Capture the cell that displays the provided text and extract its [X, Y] central coordinate. 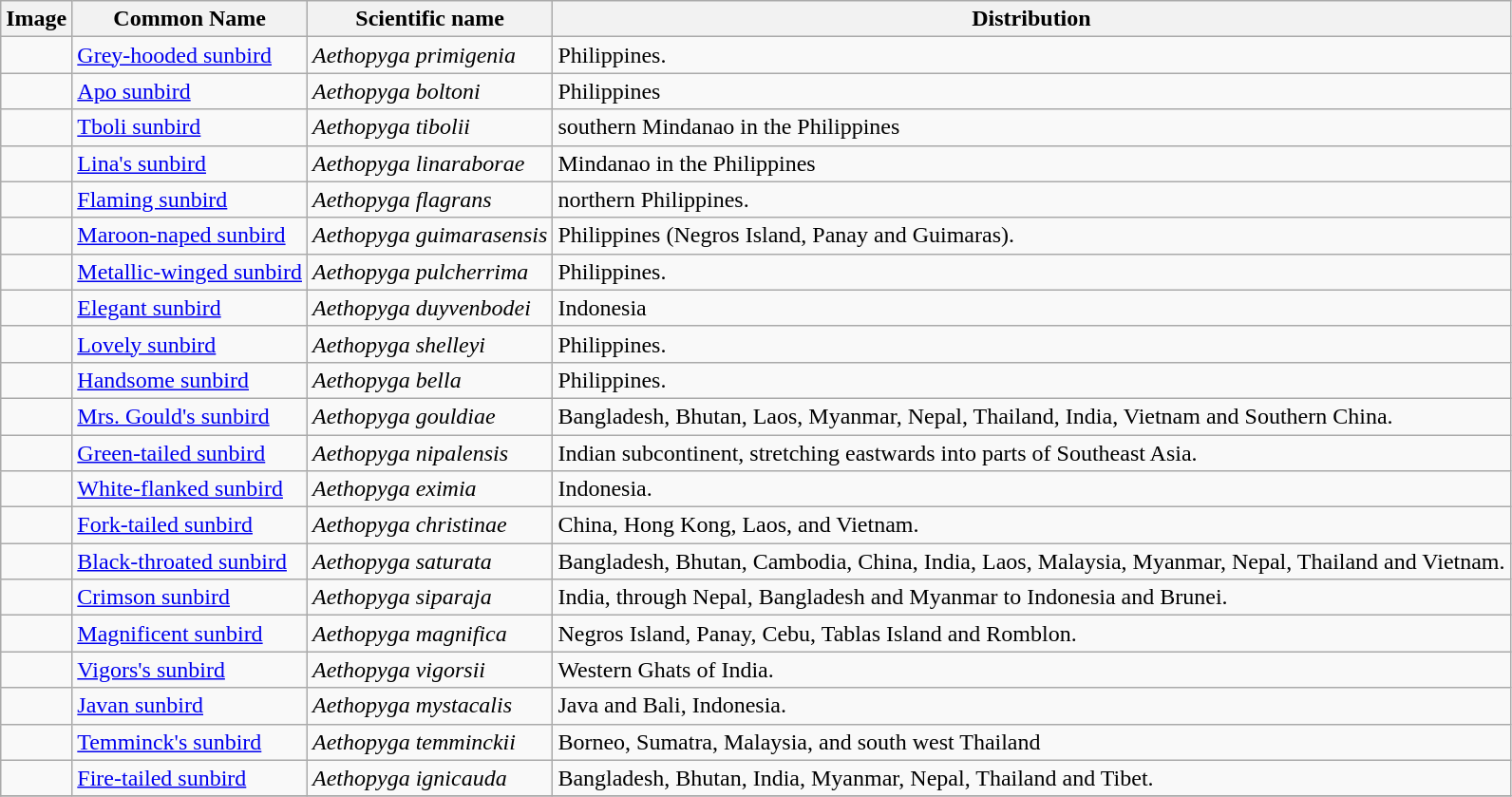
Aethopyga vigorsii [429, 670]
Bangladesh, Bhutan, India, Myanmar, Nepal, Thailand and Tibet. [1031, 778]
Distribution [1031, 19]
Aethopyga siparaja [429, 598]
China, Hong Kong, Laos, and Vietnam. [1031, 525]
Green-tailed sunbird [190, 453]
Image [36, 19]
Aethopyga saturata [429, 561]
Vigors's sunbird [190, 670]
Java and Bali, Indonesia. [1031, 706]
White-flanked sunbird [190, 489]
Borneo, Sumatra, Malaysia, and south west Thailand [1031, 742]
Common Name [190, 19]
Mindanao in the Philippines [1031, 163]
Bangladesh, Bhutan, Cambodia, China, India, Laos, Malaysia, Myanmar, Nepal, Thailand and Vietnam. [1031, 561]
Aethopyga eximia [429, 489]
southern Mindanao in the Philippines [1031, 127]
northern Philippines. [1031, 199]
Javan sunbird [190, 706]
Aethopyga flagrans [429, 199]
India, through Nepal, Bangladesh and Myanmar to Indonesia and Brunei. [1031, 598]
Western Ghats of India. [1031, 670]
Indonesia. [1031, 489]
Aethopyga christinae [429, 525]
Lovely sunbird [190, 344]
Aethopyga tibolii [429, 127]
Aethopyga pulcherrima [429, 272]
Fork-tailed sunbird [190, 525]
Indian subcontinent, stretching eastwards into parts of Southeast Asia. [1031, 453]
Crimson sunbird [190, 598]
Apo sunbird [190, 91]
Flaming sunbird [190, 199]
Elegant sunbird [190, 308]
Temminck's sunbird [190, 742]
Metallic-winged sunbird [190, 272]
Scientific name [429, 19]
Aethopyga mystacalis [429, 706]
Aethopyga duyvenbodei [429, 308]
Philippines (Negros Island, Panay and Guimaras). [1031, 236]
Aethopyga primigenia [429, 55]
Aethopyga shelleyi [429, 344]
Black-throated sunbird [190, 561]
Aethopyga guimarasensis [429, 236]
Negros Island, Panay, Cebu, Tablas Island and Romblon. [1031, 634]
Handsome sunbird [190, 380]
Aethopyga temminckii [429, 742]
Aethopyga nipalensis [429, 453]
Magnificent sunbird [190, 634]
Aethopyga ignicauda [429, 778]
Bangladesh, Bhutan, Laos, Myanmar, Nepal, Thailand, India, Vietnam and Southern China. [1031, 416]
Lina's sunbird [190, 163]
Aethopyga boltoni [429, 91]
Aethopyga magnifica [429, 634]
Philippines [1031, 91]
Grey-hooded sunbird [190, 55]
Aethopyga gouldiae [429, 416]
Aethopyga bella [429, 380]
Fire-tailed sunbird [190, 778]
Aethopyga linaraborae [429, 163]
Tboli sunbird [190, 127]
Mrs. Gould's sunbird [190, 416]
Indonesia [1031, 308]
Maroon-naped sunbird [190, 236]
